Find where the given text appears and provide that cell's center as (X, Y) coordinate. 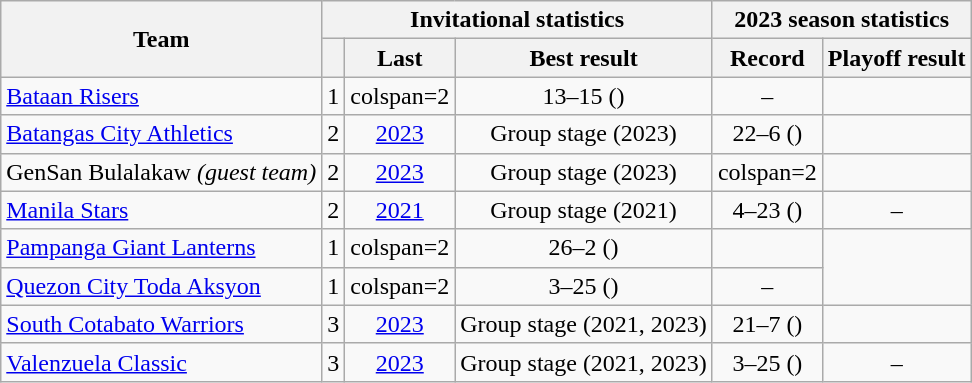
4–23 () (767, 210)
Invitational statistics (518, 20)
Quezon City Toda Aksyon (162, 286)
Record (767, 58)
2023 season statistics (842, 20)
2021 (400, 210)
13–15 () (584, 96)
Playoff result (896, 58)
Batangas City Athletics (162, 134)
22–6 () (767, 134)
South Cotabato Warriors (162, 324)
21–7 () (767, 324)
GenSan Bulalakaw (guest team) (162, 172)
Bataan Risers (162, 96)
26–2 () (584, 248)
Pampanga Giant Lanterns (162, 248)
Last (400, 58)
Team (162, 39)
Valenzuela Classic (162, 362)
Group stage (2021) (584, 210)
Manila Stars (162, 210)
Best result (584, 58)
